From the cell containing the given text, extract its center point as (x, y) coordinate. 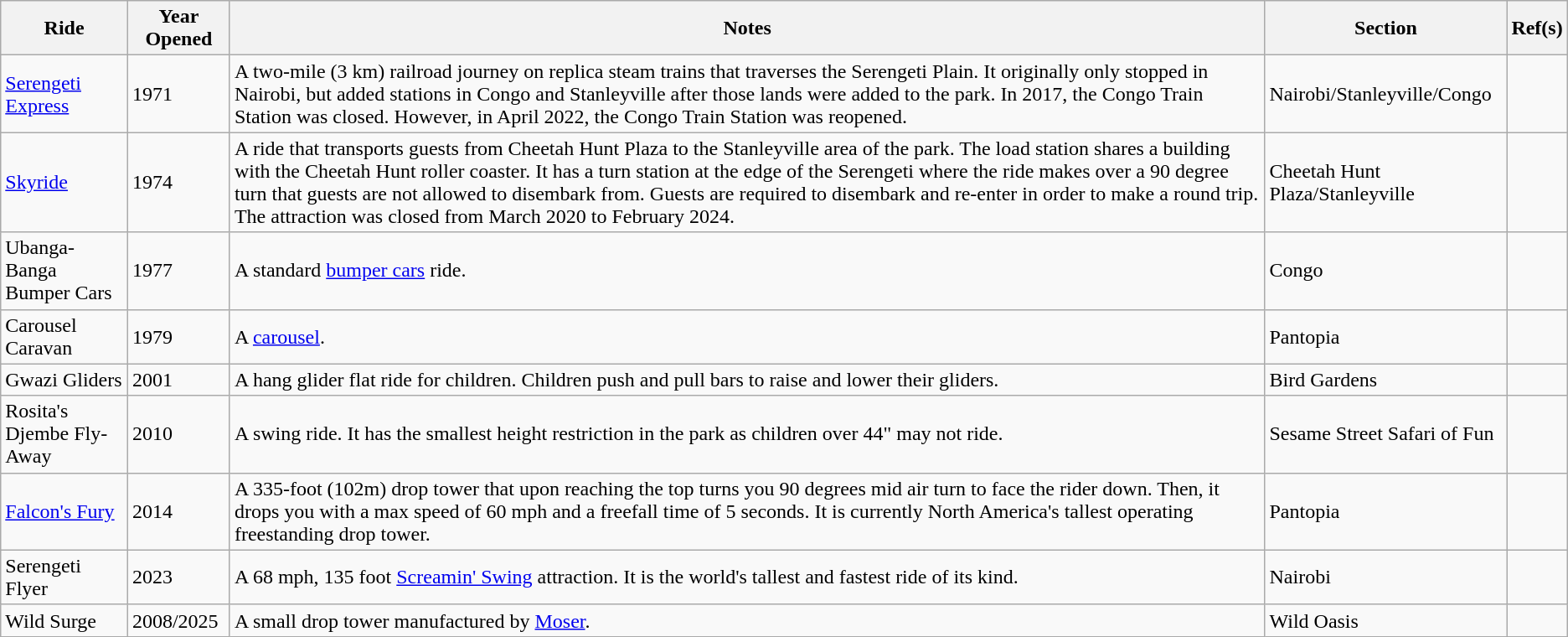
Ubanga-Banga Bumper Cars (64, 271)
1979 (178, 337)
Nairobi (1385, 577)
Skyride (64, 183)
Congo (1385, 271)
Bird Gardens (1385, 380)
2023 (178, 577)
1971 (178, 94)
Cheetah Hunt Plaza/Stanleyville (1385, 183)
1974 (178, 183)
Gwazi Gliders (64, 380)
A carousel. (747, 337)
A hang glider flat ride for children. Children push and pull bars to raise and lower their gliders. (747, 380)
Wild Oasis (1385, 620)
2014 (178, 511)
2008/2025 (178, 620)
Notes (747, 28)
A standard bumper cars ride. (747, 271)
A small drop tower manufactured by Moser. (747, 620)
1977 (178, 271)
Ride (64, 28)
Year Opened (178, 28)
2001 (178, 380)
A swing ride. It has the smallest height restriction in the park as children over 44" may not ride. (747, 434)
A 68 mph, 135 foot Screamin' Swing attraction. It is the world's tallest and fastest ride of its kind. (747, 577)
Nairobi/Stanleyville/Congo (1385, 94)
2010 (178, 434)
Rosita's Djembe Fly-Away (64, 434)
Ref(s) (1537, 28)
Carousel Caravan (64, 337)
Falcon's Fury (64, 511)
Sesame Street Safari of Fun (1385, 434)
Serengeti Express (64, 94)
Wild Surge (64, 620)
Section (1385, 28)
Serengeti Flyer (64, 577)
